Capture the cell that displays the provided text and extract its (x, y) central coordinate. 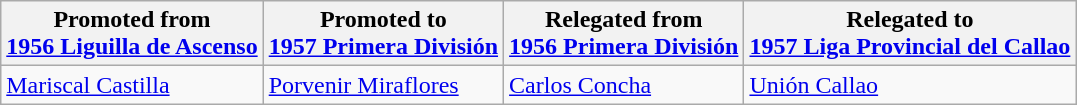
Carlos Concha (624, 85)
Promoted to1957 Primera División (383, 34)
Relegated from1956 Primera División (624, 34)
Relegated to1957 Liga Provincial del Callao (910, 34)
Porvenir Miraflores (383, 85)
Mariscal Castilla (132, 85)
Unión Callao (910, 85)
Promoted from1956 Liguilla de Ascenso (132, 34)
